Capture the cell that displays the provided text and extract its (x, y) central coordinate. 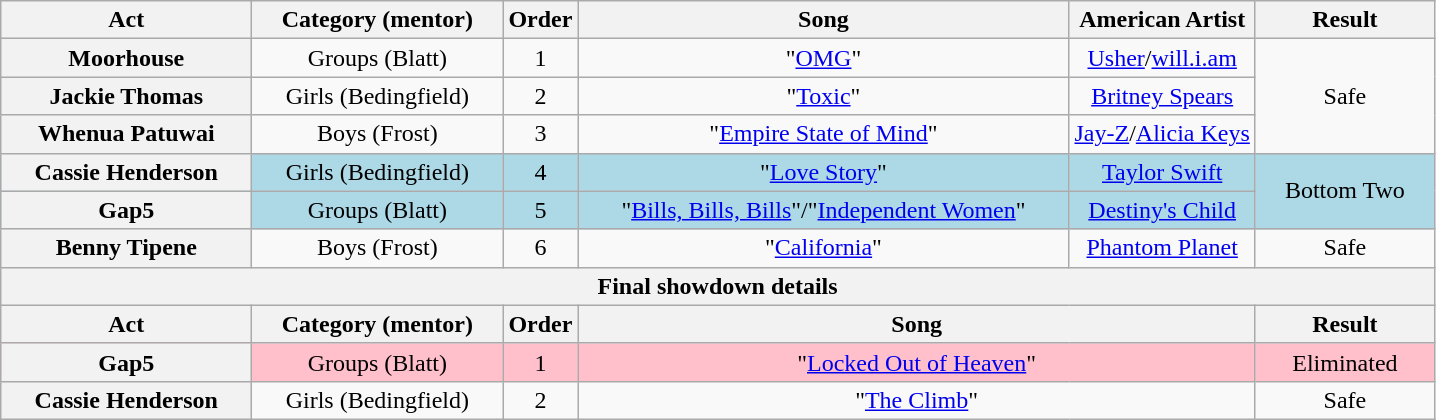
6 (540, 248)
Phantom Planet (1162, 248)
4 (540, 172)
"Love Story" (824, 172)
"Empire State of Mind" (824, 134)
Jay-Z/Alicia Keys (1162, 134)
"The Climb" (916, 400)
Britney Spears (1162, 96)
Whenua Patuwai (126, 134)
Eliminated (1344, 362)
American Artist (1162, 20)
"Locked Out of Heaven" (916, 362)
Benny Tipene (126, 248)
"OMG" (824, 58)
Final showdown details (718, 286)
Moorhouse (126, 58)
"Bills, Bills, Bills"/"Independent Women" (824, 210)
Destiny's Child (1162, 210)
Usher/will.i.am (1162, 58)
"California" (824, 248)
5 (540, 210)
Jackie Thomas (126, 96)
Taylor Swift (1162, 172)
"Toxic" (824, 96)
Bottom Two (1344, 191)
3 (540, 134)
